Search for the cell housing the specified text and yield its [x, y] center coordinate. 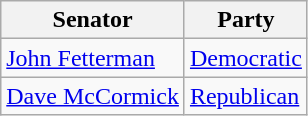
Democratic [246, 58]
Party [246, 20]
John Fetterman [93, 58]
Senator [93, 20]
Republican [246, 96]
Dave McCormick [93, 96]
